Locate the cell with the specified text and output its (X, Y) center coordinate. 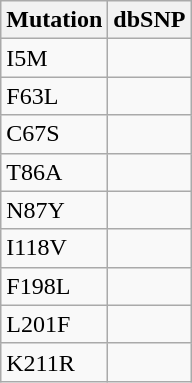
N87Y (54, 210)
I118V (54, 248)
Mutation (54, 20)
K211R (54, 362)
T86A (54, 172)
C67S (54, 134)
L201F (54, 324)
F63L (54, 96)
F198L (54, 286)
I5M (54, 58)
dbSNP (150, 20)
